For the text-containing cell, return its midpoint in (X, Y) coordinate format. 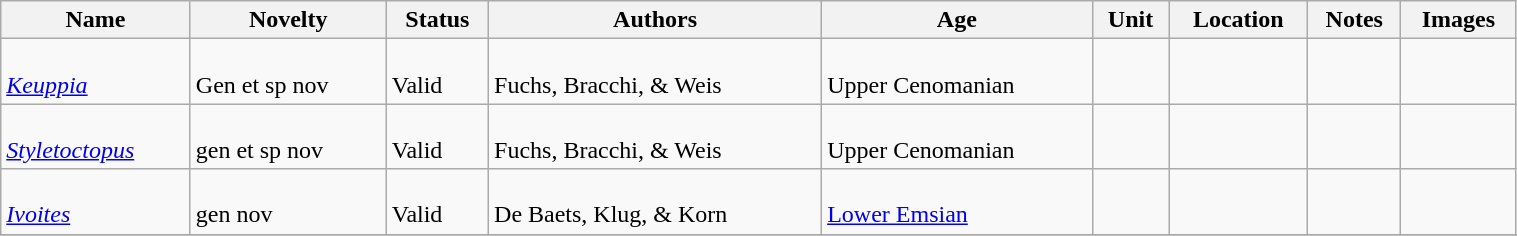
Gen et sp nov (288, 72)
Notes (1354, 20)
Keuppia (96, 72)
Age (957, 20)
Ivoites (96, 202)
Styletoctopus (96, 136)
Status (437, 20)
Unit (1130, 20)
gen et sp nov (288, 136)
Lower Emsian (957, 202)
Authors (656, 20)
gen nov (288, 202)
Images (1458, 20)
Location (1238, 20)
De Baets, Klug, & Korn (656, 202)
Novelty (288, 20)
Name (96, 20)
